Provide the (x, y) coordinate of the cell's center where the given text is located.  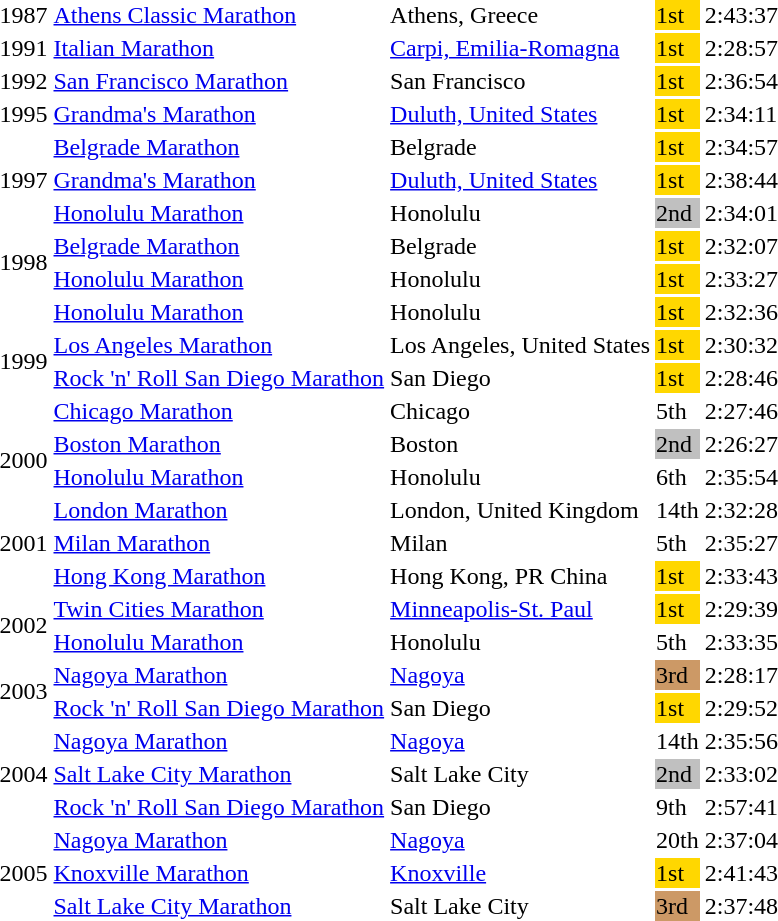
Athens, Greece (520, 15)
Knoxville (520, 873)
Athens Classic Marathon (219, 15)
Knoxville Marathon (219, 873)
San Francisco Marathon (219, 81)
Hong Kong, PR China (520, 576)
Hong Kong Marathon (219, 576)
Los Angeles Marathon (219, 345)
20th (678, 840)
Chicago (520, 411)
San Francisco (520, 81)
Minneapolis-St. Paul (520, 609)
Los Angeles, United States (520, 345)
Boston Marathon (219, 444)
Milan Marathon (219, 543)
Italian Marathon (219, 48)
6th (678, 477)
Boston (520, 444)
Carpi, Emilia-Romagna (520, 48)
London Marathon (219, 510)
Chicago Marathon (219, 411)
Twin Cities Marathon (219, 609)
London, United Kingdom (520, 510)
Milan (520, 543)
9th (678, 807)
